Find where the given text appears and provide that cell's center as (X, Y) coordinate. 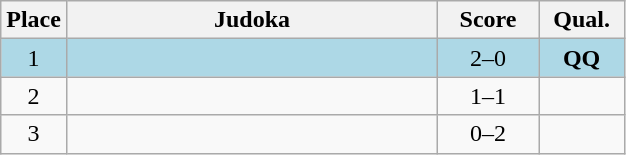
2–0 (488, 58)
2 (34, 96)
1 (34, 58)
Place (34, 20)
3 (34, 134)
0–2 (488, 134)
Judoka (252, 20)
QQ (582, 58)
1–1 (488, 96)
Score (488, 20)
Qual. (582, 20)
